Detect which cell encompasses the target text, then output its [x, y] center coordinate. 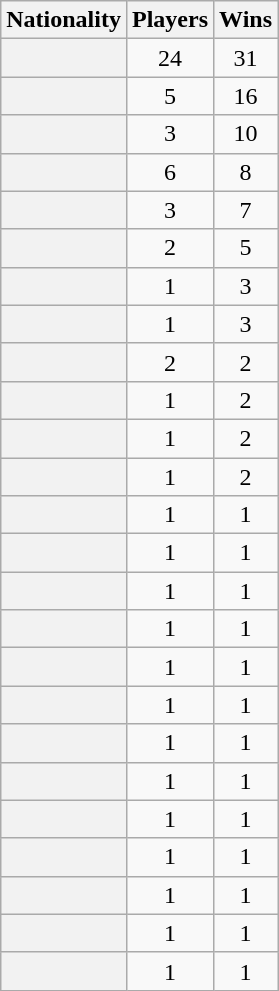
24 [170, 58]
16 [246, 96]
10 [246, 134]
Players [170, 20]
31 [246, 58]
Wins [246, 20]
6 [170, 172]
8 [246, 172]
7 [246, 210]
Nationality [64, 20]
